From the cell containing the given text, extract its center point as [X, Y] coordinate. 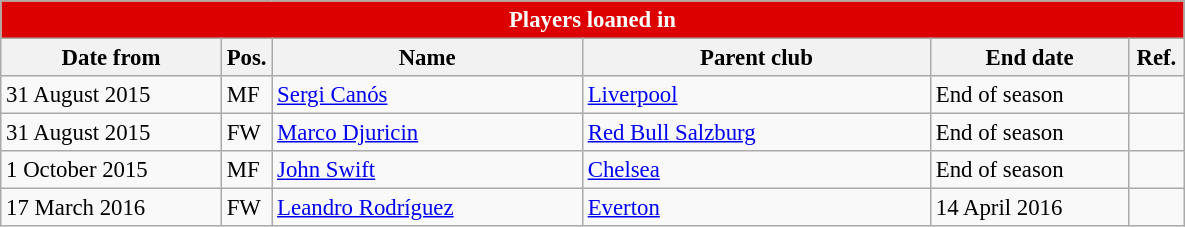
Everton [756, 208]
1 October 2015 [112, 170]
John Swift [428, 170]
Parent club [756, 58]
Players loaned in [592, 20]
Pos. [246, 58]
Date from [112, 58]
Sergi Canós [428, 95]
End date [1029, 58]
Marco Djuricin [428, 133]
Chelsea [756, 170]
Leandro Rodríguez [428, 208]
Liverpool [756, 95]
14 April 2016 [1029, 208]
Ref. [1157, 58]
Name [428, 58]
Red Bull Salzburg [756, 133]
17 March 2016 [112, 208]
